From the cell containing the given text, extract its center point as (X, Y) coordinate. 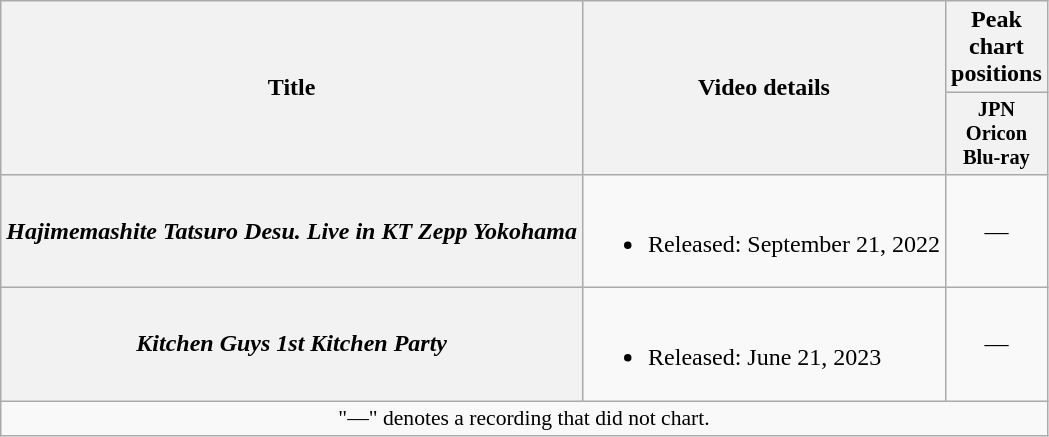
Video details (764, 88)
Kitchen Guys 1st Kitchen Party (292, 344)
Hajimemashite Tatsuro Desu. Live in KT Zepp Yokohama (292, 230)
Released: June 21, 2023 (764, 344)
Released: September 21, 2022 (764, 230)
Title (292, 88)
JPNOriconBlu-ray (997, 134)
"—" denotes a recording that did not chart. (524, 419)
Peak chart positions (997, 47)
